Search for the cell housing the specified text and yield its [X, Y] center coordinate. 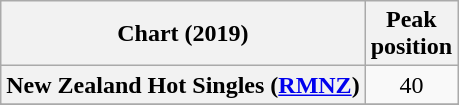
40 [411, 85]
Chart (2019) [183, 34]
New Zealand Hot Singles (RMNZ) [183, 85]
Peakposition [411, 34]
